Determine the (x, y) coordinate at the center of the cell enclosing the given text.  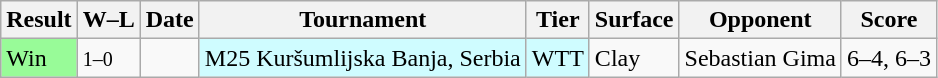
6–4, 6–3 (888, 58)
Date (170, 20)
Score (888, 20)
Clay (634, 58)
1–0 (108, 58)
Surface (634, 20)
WTT (558, 58)
Result (39, 20)
Sebastian Gima (760, 58)
Win (39, 58)
Tournament (362, 20)
Opponent (760, 20)
M25 Kuršumlijska Banja, Serbia (362, 58)
Tier (558, 20)
W–L (108, 20)
